Find where the given text appears and provide that cell's center as [X, Y] coordinate. 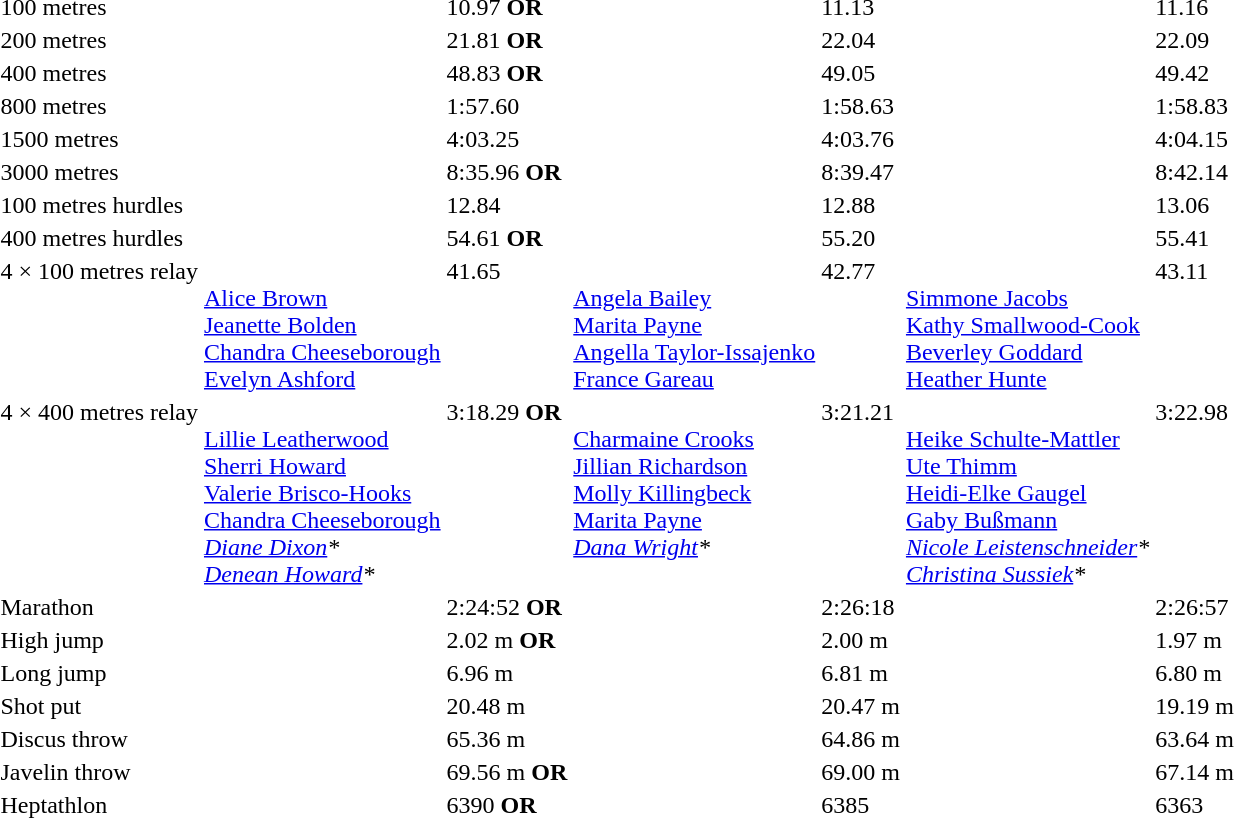
12.88 [861, 205]
3:18.29 OR [507, 493]
Angela BaileyMarita PayneAngella Taylor-IssajenkoFrance Gareau [694, 325]
2.02 m OR [507, 640]
42.77 [861, 325]
8:39.47 [861, 172]
2.00 m [861, 640]
Simmone JacobsKathy Smallwood-CookBeverley GoddardHeather Hunte [1027, 325]
2:26:18 [861, 607]
65.36 m [507, 739]
8:35.96 OR [507, 172]
Alice BrownJeanette BoldenChandra CheeseboroughEvelyn Ashford [322, 325]
20.48 m [507, 706]
4:03.76 [861, 139]
54.61 OR [507, 238]
3:21.21 [861, 493]
64.86 m [861, 739]
2:24:52 OR [507, 607]
1:57.60 [507, 106]
6.96 m [507, 673]
55.20 [861, 238]
6.81 m [861, 673]
Lillie LeatherwoodSherri HowardValerie Brisco-HooksChandra CheeseboroughDiane Dixon*Denean Howard* [322, 493]
1:58.63 [861, 106]
20.47 m [861, 706]
12.84 [507, 205]
4:03.25 [507, 139]
41.65 [507, 325]
22.04 [861, 40]
21.81 OR [507, 40]
48.83 OR [507, 73]
69.00 m [861, 772]
49.05 [861, 73]
Charmaine CrooksJillian RichardsonMolly KillingbeckMarita PayneDana Wright* [694, 493]
Heike Schulte-MattlerUte ThimmHeidi-Elke GaugelGaby BußmannNicole Leistenschneider*Christina Sussiek* [1027, 493]
69.56 m OR [507, 772]
